Return [x, y] of the center of cell containing provided text 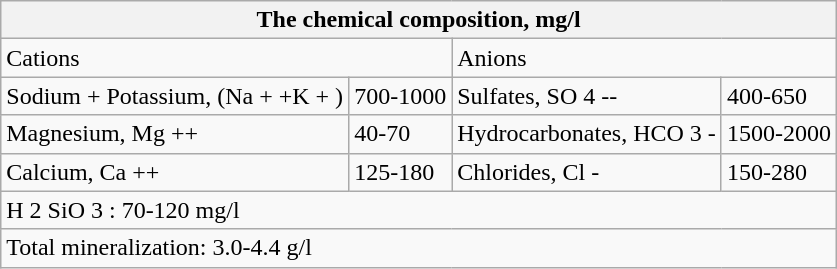
40-70 [400, 134]
400-650 [778, 96]
H 2 SiO 3 : 70-120 mg/l [419, 210]
Calcium, Ca ++ [175, 172]
Magnesium, Mg ++ [175, 134]
125-180 [400, 172]
Sodium + Potassium, (Na + +K + ) [175, 96]
Chlorides, Cl - [587, 172]
Sulfates, SO 4 -- [587, 96]
Cations [226, 58]
Total mineralization: 3.0-4.4 g/l [419, 248]
1500-2000 [778, 134]
Hydrocarbonates, HCO 3 - [587, 134]
Anions [644, 58]
700-1000 [400, 96]
150-280 [778, 172]
The chemical composition, mg/l [419, 20]
